Detect which cell encompasses the target text, then output its (x, y) center coordinate. 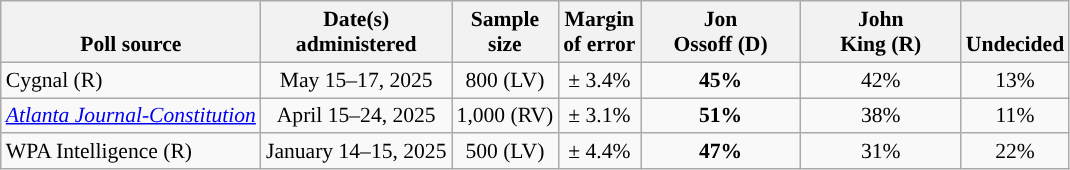
JohnKing (R) (881, 32)
51% (720, 116)
1,000 (RV) (506, 116)
May 15–17, 2025 (356, 80)
31% (881, 152)
± 3.1% (599, 116)
42% (881, 80)
38% (881, 116)
April 15–24, 2025 (356, 116)
500 (LV) (506, 152)
± 3.4% (599, 80)
Atlanta Journal-Constitution (131, 116)
22% (1015, 152)
January 14–15, 2025 (356, 152)
Marginof error (599, 32)
WPA Intelligence (R) (131, 152)
45% (720, 80)
Undecided (1015, 32)
47% (720, 152)
JonOssoff (D) (720, 32)
Samplesize (506, 32)
Cygnal (R) (131, 80)
Poll source (131, 32)
13% (1015, 80)
± 4.4% (599, 152)
11% (1015, 116)
800 (LV) (506, 80)
Date(s)administered (356, 32)
